Return the [x, y] coordinate for the center point of the cell that contains the specified text.  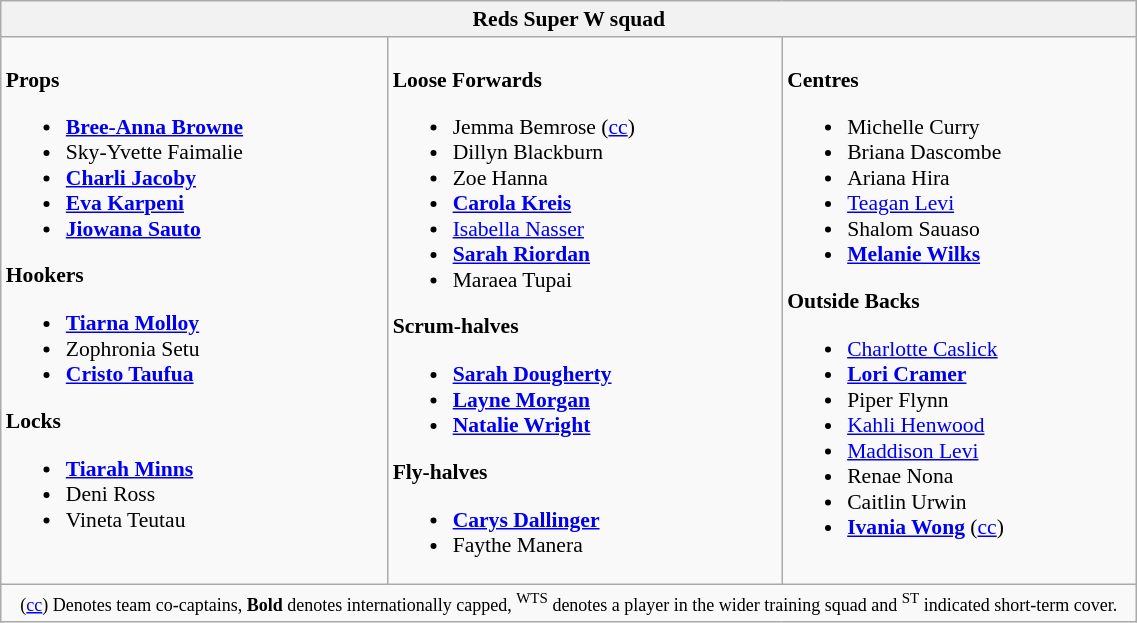
Reds Super W squad [569, 19]
